Search for the cell housing the specified text and yield its (x, y) center coordinate. 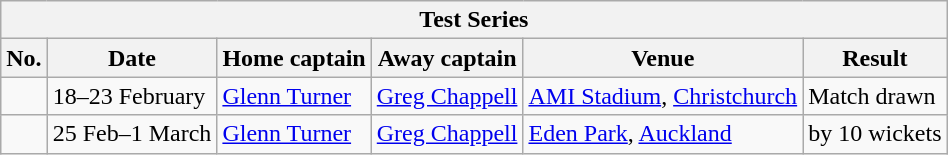
Date (132, 58)
No. (24, 58)
18–23 February (132, 96)
Away captain (447, 58)
Eden Park, Auckland (663, 134)
Venue (663, 58)
Home captain (294, 58)
AMI Stadium, Christchurch (663, 96)
Match drawn (875, 96)
25 Feb–1 March (132, 134)
Result (875, 58)
by 10 wickets (875, 134)
Test Series (474, 20)
